Determine the (X, Y) coordinate at the center of the cell enclosing the given text.  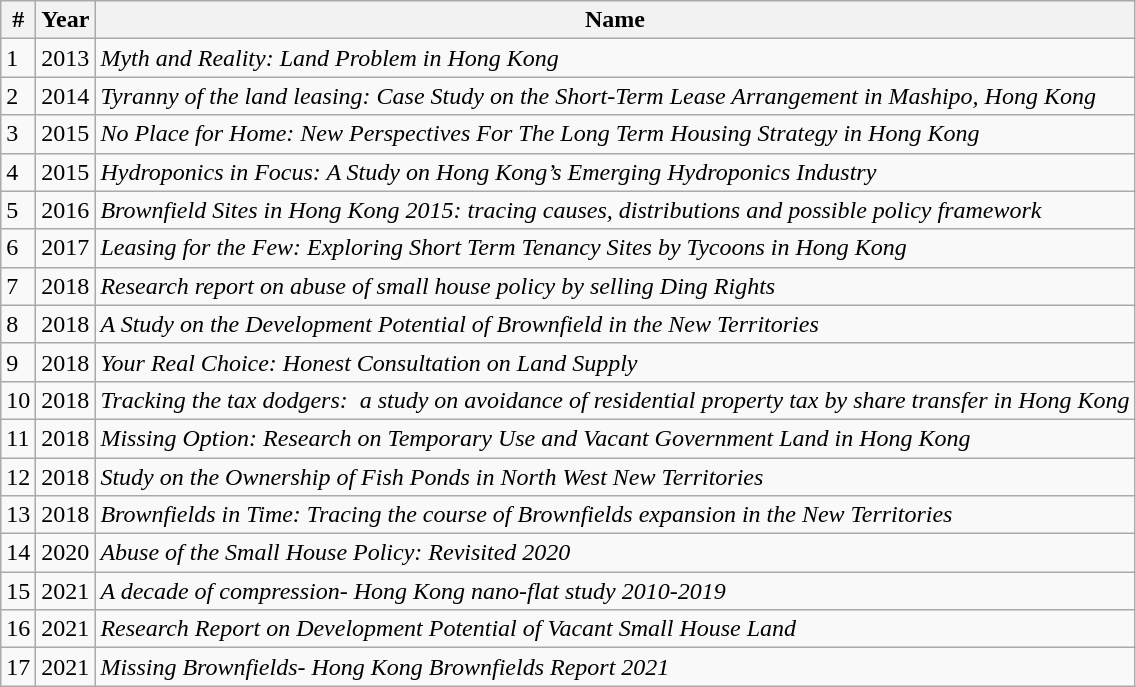
Missing Option: Research on Temporary Use and Vacant Government Land in Hong Kong (615, 438)
Name (615, 20)
2020 (66, 553)
17 (18, 667)
1 (18, 58)
No Place for Home: New Perspectives For The Long Term Housing Strategy in Hong Kong (615, 134)
16 (18, 629)
11 (18, 438)
2017 (66, 248)
6 (18, 248)
10 (18, 400)
Tyranny of the land leasing: Case Study on the Short-Term Lease Arrangement in Mashipo, Hong Kong (615, 96)
2013 (66, 58)
2 (18, 96)
8 (18, 324)
2016 (66, 210)
A decade of compression- Hong Kong nano-flat study 2010-2019 (615, 591)
2014 (66, 96)
Year (66, 20)
Missing Brownfields- Hong Kong Brownfields Report 2021 (615, 667)
Study on the Ownership of Fish Ponds in North West New Territories (615, 477)
Tracking the tax dodgers: a study on avoidance of residential property tax by share transfer in Hong Kong (615, 400)
15 (18, 591)
Leasing for the Few: Exploring Short Term Tenancy Sites by Tycoons in Hong Kong (615, 248)
A Study on the Development Potential of Brownfield in the New Territories (615, 324)
14 (18, 553)
Research report on abuse of small house policy by selling Ding Rights (615, 286)
Brownfield Sites in Hong Kong 2015: tracing causes, distributions and possible policy framework (615, 210)
Myth and Reality: Land Problem in Hong Kong (615, 58)
7 (18, 286)
12 (18, 477)
Hydroponics in Focus: A Study on Hong Kong’s Emerging Hydroponics Industry (615, 172)
13 (18, 515)
Your Real Choice: Honest Consultation on Land Supply (615, 362)
Abuse of the Small House Policy: Revisited 2020 (615, 553)
4 (18, 172)
3 (18, 134)
9 (18, 362)
# (18, 20)
Research Report on Development Potential of Vacant Small House Land (615, 629)
5 (18, 210)
Brownfields in Time: Tracing the course of Brownfields expansion in the New Territories (615, 515)
